Find where the given text appears and provide that cell's center as [x, y] coordinate. 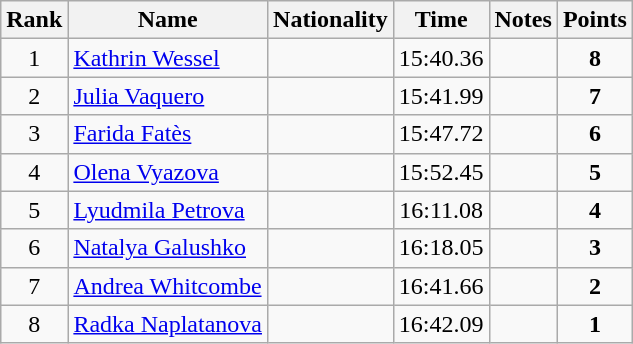
16:11.08 [441, 210]
Time [441, 20]
15:47.72 [441, 134]
16:42.09 [441, 324]
Julia Vaquero [168, 96]
Notes [523, 20]
Andrea Whitcombe [168, 286]
Kathrin Wessel [168, 58]
Natalya Galushko [168, 248]
Nationality [331, 20]
15:52.45 [441, 172]
Farida Fatès [168, 134]
16:41.66 [441, 286]
Rank [34, 20]
Olena Vyazova [168, 172]
Lyudmila Petrova [168, 210]
16:18.05 [441, 248]
15:40.36 [441, 58]
Name [168, 20]
Radka Naplatanova [168, 324]
Points [594, 20]
15:41.99 [441, 96]
